For the text-containing cell, return its midpoint in (x, y) coordinate format. 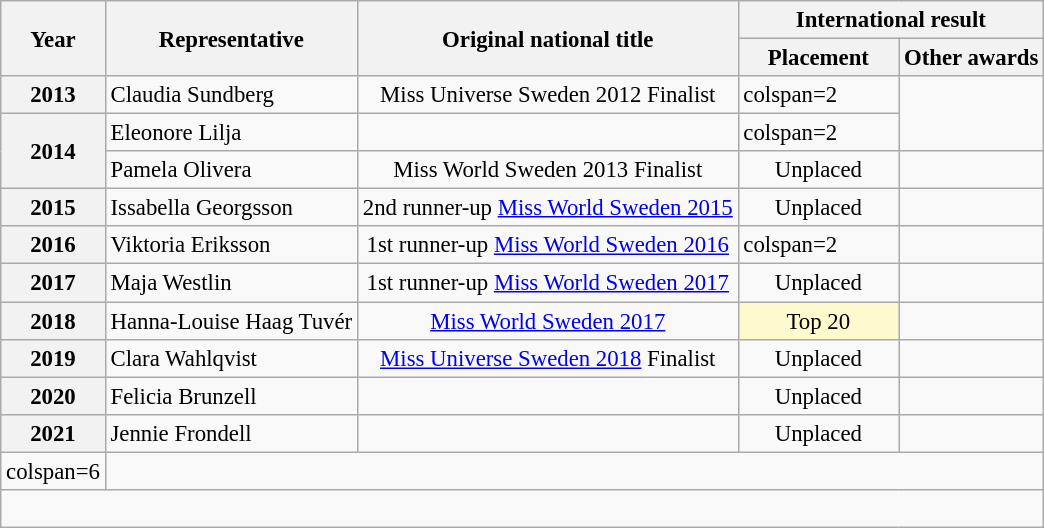
Miss World Sweden 2013 Finalist (548, 170)
Hanna-Louise Haag Tuvér (231, 321)
Viktoria Eriksson (231, 245)
Pamela Olivera (231, 170)
2nd runner-up Miss World Sweden 2015 (548, 208)
International result (891, 20)
2015 (53, 208)
Eleonore Lilja (231, 133)
Issabella Georgsson (231, 208)
Claudia Sundberg (231, 95)
Jennie Frondell (231, 433)
2019 (53, 358)
Miss Universe Sweden 2018 Finalist (548, 358)
1st runner-up Miss World Sweden 2017 (548, 283)
2018 (53, 321)
2020 (53, 396)
Placement (818, 58)
Miss World Sweden 2017 (548, 321)
Original national title (548, 38)
2017 (53, 283)
Clara Wahlqvist (231, 358)
2013 (53, 95)
Top 20 (818, 321)
2016 (53, 245)
1st runner-up Miss World Sweden 2016 (548, 245)
Representative (231, 38)
Year (53, 38)
Maja Westlin (231, 283)
Felicia Brunzell (231, 396)
Other awards (972, 58)
2014 (53, 152)
2021 (53, 433)
colspan=6 (53, 471)
Miss Universe Sweden 2012 Finalist (548, 95)
